For the text-containing cell, return its midpoint in (x, y) coordinate format. 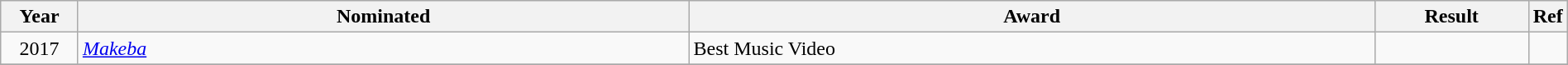
Best Music Video (1032, 48)
2017 (40, 48)
Makeba (384, 48)
Year (40, 17)
Nominated (384, 17)
Ref (1548, 17)
Result (1451, 17)
Award (1032, 17)
